Pinpoint the cell where the given text exists, returning its [X, Y] midpoint coordinate. 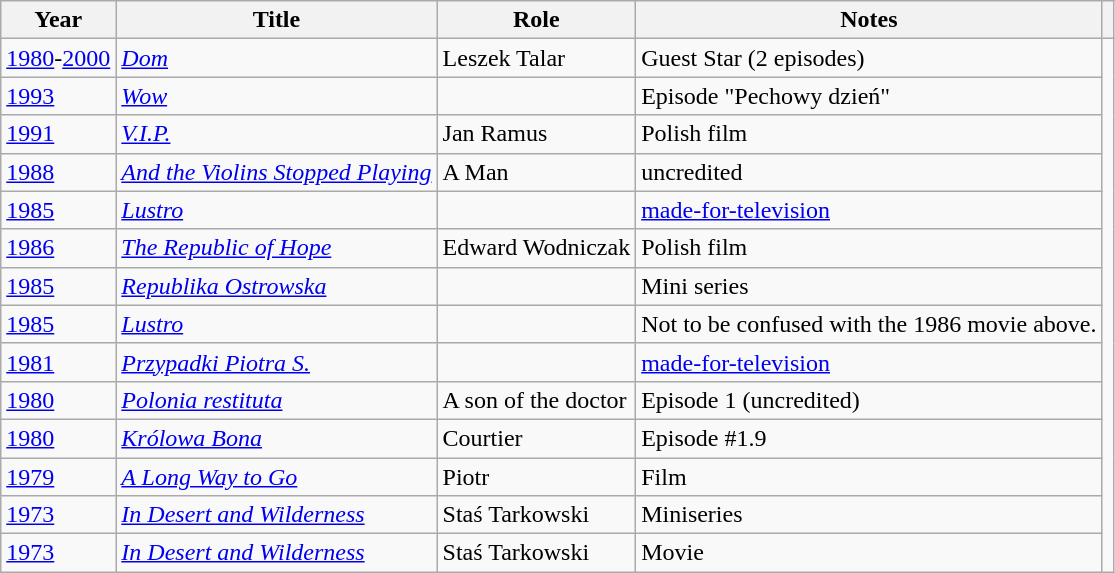
Dom [276, 58]
1981 [58, 362]
Leszek Talar [536, 58]
Polonia restituta [276, 400]
Mini series [869, 286]
A son of the doctor [536, 400]
Episode 1 (uncredited) [869, 400]
Piotr [536, 477]
1979 [58, 477]
And the Violins Stopped Playing [276, 172]
Wow [276, 96]
The Republic of Hope [276, 248]
A Man [536, 172]
Edward Wodniczak [536, 248]
A Long Way to Go [276, 477]
Year [58, 20]
Film [869, 477]
Przypadki Piotra S. [276, 362]
1991 [58, 134]
Title [276, 20]
1993 [58, 96]
1986 [58, 248]
1988 [58, 172]
Movie [869, 553]
Królowa Bona [276, 438]
Role [536, 20]
Not to be confused with the 1986 movie above. [869, 324]
Miniseries [869, 515]
uncredited [869, 172]
Episode "Pechowy dzień" [869, 96]
Notes [869, 20]
Jan Ramus [536, 134]
V.I.P. [276, 134]
1980-2000 [58, 58]
Guest Star (2 episodes) [869, 58]
Courtier [536, 438]
Republika Ostrowska [276, 286]
Episode #1.9 [869, 438]
